From the cell containing the given text, extract its center point as (X, Y) coordinate. 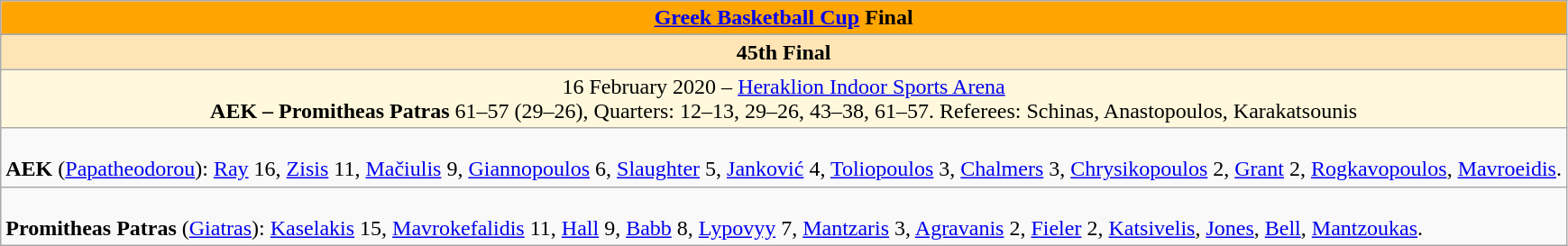
45th Final (784, 52)
Greek Basketball Cup Final (784, 18)
